Extract the (X, Y) coordinate from the center of the cell holding the provided text.  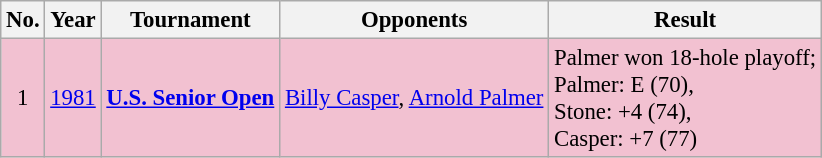
Billy Casper, Arnold Palmer (414, 98)
Opponents (414, 20)
Tournament (190, 20)
Year (73, 20)
No. (23, 20)
Palmer won 18-hole playoff;Palmer: E (70),Stone: +4 (74),Casper: +7 (77) (686, 98)
1981 (73, 98)
1 (23, 98)
U.S. Senior Open (190, 98)
Result (686, 20)
